Pinpoint the cell where the given text exists, returning its (x, y) midpoint coordinate. 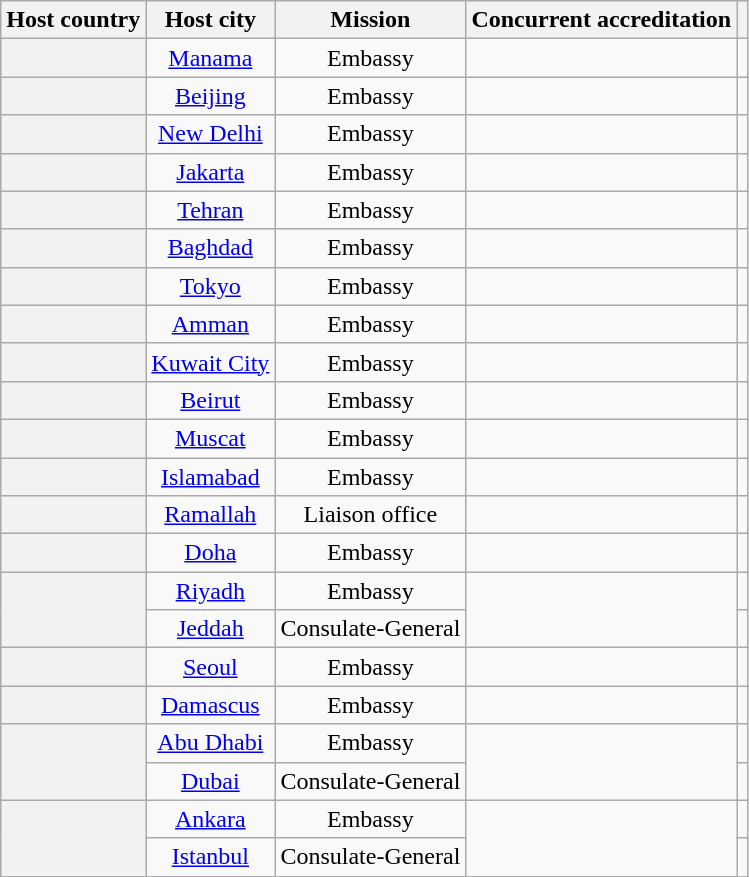
Ankara (210, 819)
Istanbul (210, 857)
Ramallah (210, 515)
Islamabad (210, 477)
Host country (74, 20)
Dubai (210, 781)
Seoul (210, 667)
New Delhi (210, 134)
Host city (210, 20)
Tokyo (210, 286)
Damascus (210, 705)
Amman (210, 324)
Jakarta (210, 172)
Beijing (210, 96)
Kuwait City (210, 362)
Beirut (210, 400)
Tehran (210, 210)
Doha (210, 553)
Riyadh (210, 591)
Concurrent accreditation (602, 20)
Muscat (210, 438)
Mission (370, 20)
Manama (210, 58)
Jeddah (210, 629)
Liaison office (370, 515)
Baghdad (210, 248)
Abu Dhabi (210, 743)
